For the text-containing cell, return its midpoint in (X, Y) coordinate format. 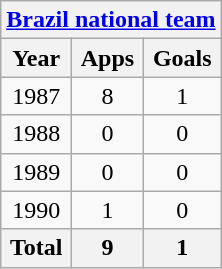
Brazil national team (111, 20)
1987 (36, 96)
1989 (36, 172)
1990 (36, 210)
Goals (182, 58)
1988 (36, 134)
Total (36, 248)
8 (108, 96)
9 (108, 248)
Apps (108, 58)
Year (36, 58)
